Identify which cell holds the provided text, then report its [x, y] central coordinate. 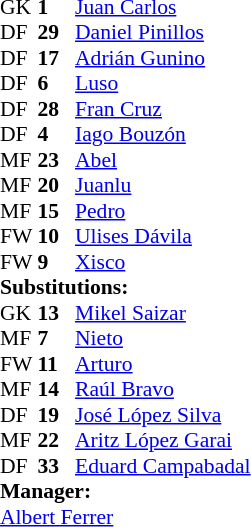
33 [57, 466]
4 [57, 135]
22 [57, 441]
Eduard Campabadal [163, 466]
20 [57, 185]
Luso [163, 83]
Raúl Bravo [163, 389]
Arturo [163, 364]
Ulises Dávila [163, 237]
14 [57, 389]
6 [57, 83]
José López Silva [163, 415]
Fran Cruz [163, 109]
11 [57, 364]
17 [57, 58]
GK [19, 313]
28 [57, 109]
Manager: [126, 491]
9 [57, 262]
19 [57, 415]
Xisco [163, 262]
13 [57, 313]
7 [57, 339]
Pedro [163, 211]
Iago Bouzón [163, 135]
15 [57, 211]
Daniel Pinillos [163, 33]
29 [57, 33]
Adrián Gunino [163, 58]
Substitutions: [126, 287]
10 [57, 237]
Nieto [163, 339]
Juanlu [163, 185]
Abel [163, 160]
23 [57, 160]
Aritz López Garai [163, 441]
Mikel Saizar [163, 313]
